Output the [X, Y] coordinate of the center of the cell containing the given text.  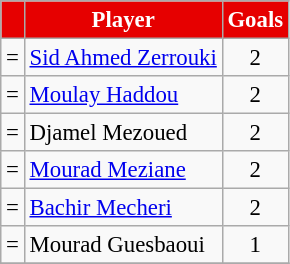
Moulay Haddou [123, 95]
Mourad Meziane [123, 170]
Bachir Mecheri [123, 208]
Mourad Guesbaoui [123, 245]
Djamel Mezoued [123, 133]
Sid Ahmed Zerrouki [123, 58]
1 [255, 245]
Player [123, 20]
Goals [255, 20]
